For the text-containing cell, return its midpoint in (x, y) coordinate format. 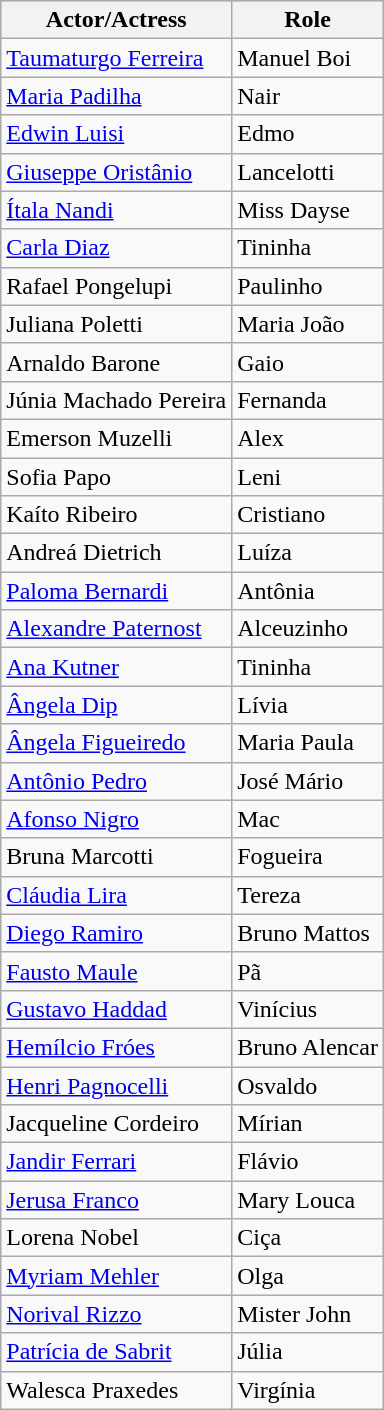
Afonso Nigro (116, 819)
Walesca Praxedes (116, 1390)
Bruna Marcotti (116, 857)
Mister John (308, 1314)
Cristiano (308, 515)
Vinícius (308, 1009)
Antônia (308, 591)
Bruno Mattos (308, 933)
Paloma Bernardi (116, 591)
Cláudia Lira (116, 895)
Taumaturgo Ferreira (116, 58)
Giuseppe Oristânio (116, 172)
Diego Ramiro (116, 933)
Jacqueline Cordeiro (116, 1124)
Lívia (308, 705)
Olga (308, 1276)
Ana Kutner (116, 667)
Edmo (308, 134)
Henri Pagnocelli (116, 1085)
Lorena Nobel (116, 1238)
Manuel Boi (308, 58)
Ciça (308, 1238)
Fausto Maule (116, 971)
Hemílcio Fróes (116, 1047)
Bruno Alencar (308, 1047)
Miss Dayse (308, 210)
Carla Diaz (116, 248)
Actor/Actress (116, 20)
Mary Louca (308, 1200)
Mírian (308, 1124)
Júnia Machado Pereira (116, 400)
Emerson Muzelli (116, 438)
Antônio Pedro (116, 781)
José Mário (308, 781)
Flávio (308, 1162)
Fernanda (308, 400)
Patrícia de Sabrit (116, 1352)
Leni (308, 477)
Gustavo Haddad (116, 1009)
Gaio (308, 362)
Maria Paula (308, 743)
Role (308, 20)
Juliana Poletti (116, 324)
Maria João (308, 324)
Andreá Dietrich (116, 553)
Sofia Papo (116, 477)
Ângela Dip (116, 705)
Myriam Mehler (116, 1276)
Paulinho (308, 286)
Luíza (308, 553)
Jerusa Franco (116, 1200)
Alexandre Paternost (116, 629)
Alceuzinho (308, 629)
Jandir Ferrari (116, 1162)
Virgínia (308, 1390)
Maria Padilha (116, 96)
Ítala Nandi (116, 210)
Tereza (308, 895)
Rafael Pongelupi (116, 286)
Osvaldo (308, 1085)
Lancelotti (308, 172)
Mac (308, 819)
Arnaldo Barone (116, 362)
Fogueira (308, 857)
Nair (308, 96)
Norival Rizzo (116, 1314)
Júlia (308, 1352)
Kaíto Ribeiro (116, 515)
Edwin Luisi (116, 134)
Pã (308, 971)
Ângela Figueiredo (116, 743)
Alex (308, 438)
